Identify which cell holds the provided text, then report its [X, Y] central coordinate. 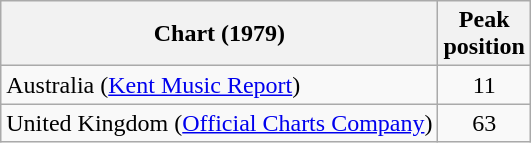
Peakposition [484, 34]
63 [484, 123]
United Kingdom (Official Charts Company) [220, 123]
Australia (Kent Music Report) [220, 85]
11 [484, 85]
Chart (1979) [220, 34]
